Locate the cell with the specified text and output its (x, y) center coordinate. 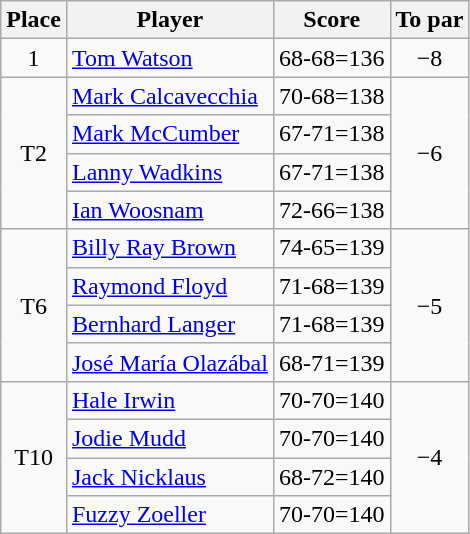
Fuzzy Zoeller (170, 515)
−8 (430, 58)
Player (170, 20)
To par (430, 20)
68-72=140 (332, 477)
T10 (34, 457)
Mark Calcavecchia (170, 96)
−4 (430, 457)
Score (332, 20)
Billy Ray Brown (170, 248)
Bernhard Langer (170, 324)
Mark McCumber (170, 134)
1 (34, 58)
72-66=138 (332, 210)
Hale Irwin (170, 400)
José María Olazábal (170, 362)
Ian Woosnam (170, 210)
68-68=136 (332, 58)
Tom Watson (170, 58)
Jack Nicklaus (170, 477)
T6 (34, 305)
−5 (430, 305)
−6 (430, 153)
Raymond Floyd (170, 286)
74-65=139 (332, 248)
Lanny Wadkins (170, 172)
Jodie Mudd (170, 438)
68-71=139 (332, 362)
Place (34, 20)
70-68=138 (332, 96)
T2 (34, 153)
